Scan for the cell matching the given text and deliver its (X, Y) coordinate at center. 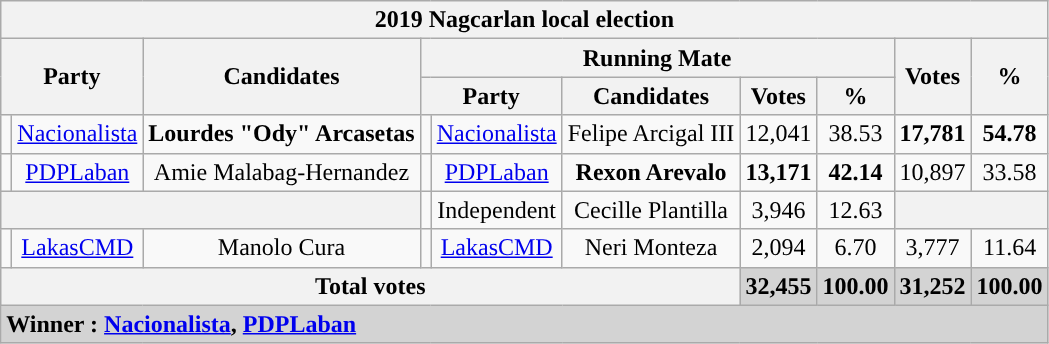
32,455 (778, 286)
2019 Nagcarlan local election (524, 20)
3,946 (778, 210)
Independent (496, 210)
Running Mate (657, 58)
12.63 (856, 210)
10,897 (932, 172)
12,041 (778, 134)
Amie Malabag-Hernandez (282, 172)
Lourdes "Ody" Arcasetas (282, 134)
42.14 (856, 172)
Cecille Plantilla (651, 210)
Total votes (370, 286)
Felipe Arcigal III (651, 134)
2,094 (778, 248)
6.70 (856, 248)
13,171 (778, 172)
Winner : Nacionalista, PDPLaban (524, 324)
17,781 (932, 134)
38.53 (856, 134)
33.58 (1010, 172)
31,252 (932, 286)
11.64 (1010, 248)
3,777 (932, 248)
Manolo Cura (282, 248)
Neri Monteza (651, 248)
54.78 (1010, 134)
Rexon Arevalo (651, 172)
